Detect which cell encompasses the target text, then output its (X, Y) center coordinate. 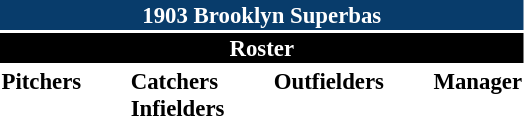
Roster (262, 48)
1903 Brooklyn Superbas (262, 15)
